Scan for the cell matching the given text and deliver its (x, y) coordinate at center. 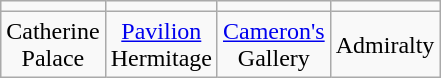
Cameron's Gallery (274, 44)
Catherine Palace (53, 44)
Pavilion Hermitage (161, 44)
Admiralty (385, 44)
